Capture the cell that displays the provided text and extract its (X, Y) central coordinate. 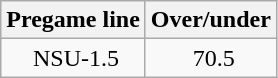
NSU-1.5 (74, 58)
Over/under (210, 20)
Pregame line (74, 20)
70.5 (210, 58)
